Provide the (X, Y) coordinate of the cell's center where the given text is located.  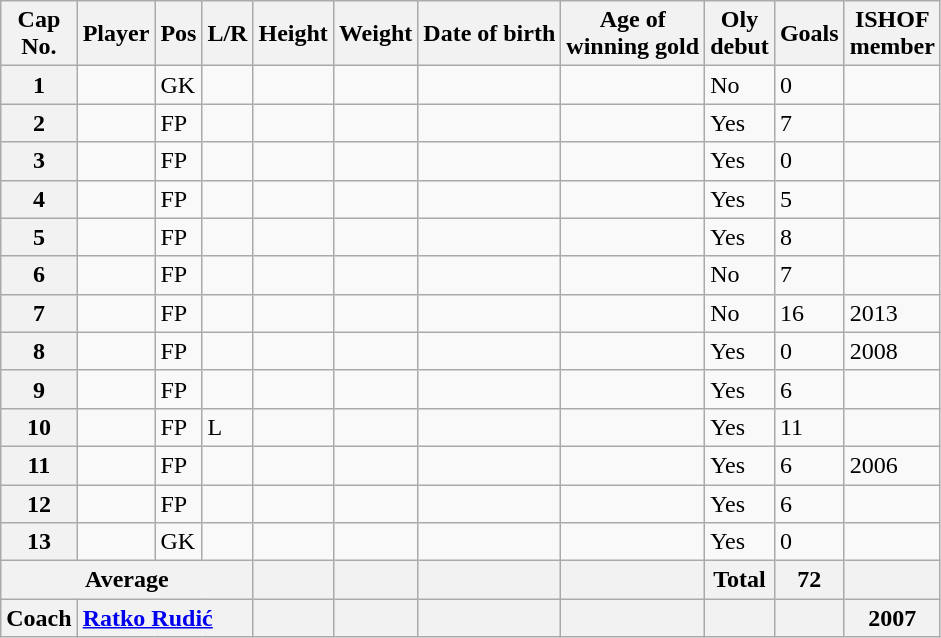
10 (39, 427)
Pos (178, 34)
Olydebut (740, 34)
13 (39, 542)
Player (116, 34)
Ratko Rudić (165, 618)
CapNo. (39, 34)
L (228, 427)
12 (39, 503)
Average (127, 580)
9 (39, 389)
Total (740, 580)
Age ofwinning gold (633, 34)
Height (293, 34)
1 (39, 85)
2006 (892, 465)
16 (809, 313)
2013 (892, 313)
Goals (809, 34)
2007 (892, 618)
Weight (375, 34)
Date of birth (490, 34)
Coach (39, 618)
2 (39, 123)
4 (39, 199)
2008 (892, 351)
3 (39, 161)
72 (809, 580)
ISHOFmember (892, 34)
L/R (228, 34)
